Find where the given text appears and provide that cell's center as (x, y) coordinate. 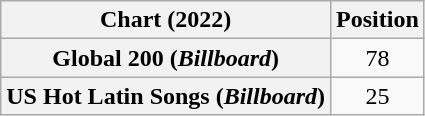
US Hot Latin Songs (Billboard) (166, 96)
78 (378, 58)
25 (378, 96)
Position (378, 20)
Global 200 (Billboard) (166, 58)
Chart (2022) (166, 20)
